From the cell containing the given text, extract its center point as (X, Y) coordinate. 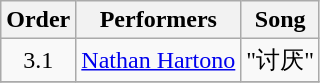
Song (280, 20)
Performers (158, 20)
3.1 (38, 60)
Order (38, 20)
"讨厌" (280, 60)
Nathan Hartono (158, 60)
